Identify which cell holds the provided text, then report its (x, y) central coordinate. 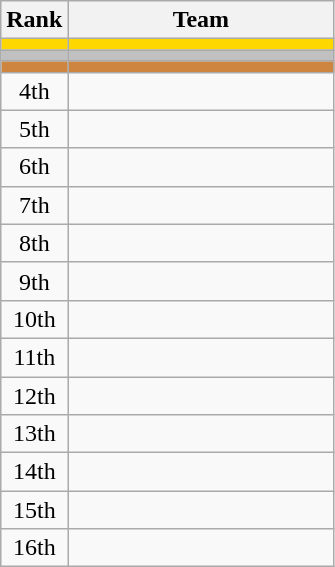
5th (34, 129)
4th (34, 91)
12th (34, 395)
Team (201, 20)
11th (34, 357)
14th (34, 472)
6th (34, 167)
15th (34, 510)
8th (34, 243)
7th (34, 205)
16th (34, 548)
9th (34, 281)
13th (34, 434)
Rank (34, 20)
10th (34, 319)
